Scan for the cell matching the given text and deliver its (X, Y) coordinate at center. 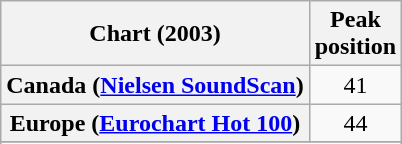
Canada (Nielsen SoundScan) (155, 85)
Europe (Eurochart Hot 100) (155, 123)
Chart (2003) (155, 34)
41 (355, 85)
Peakposition (355, 34)
44 (355, 123)
